Scan for the cell matching the given text and deliver its (x, y) coordinate at center. 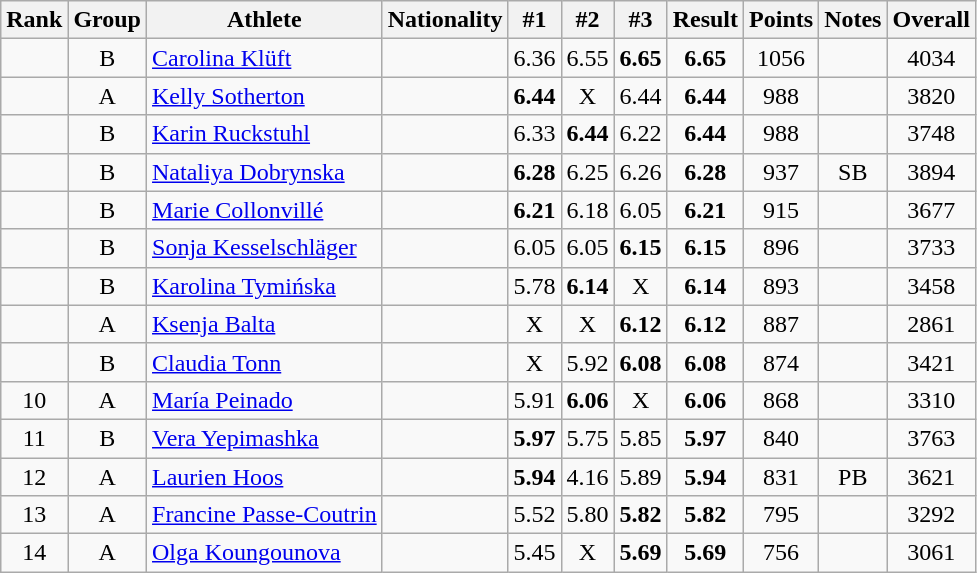
6.26 (640, 172)
3820 (931, 96)
14 (34, 553)
756 (782, 553)
3621 (931, 477)
3748 (931, 134)
5.45 (534, 553)
937 (782, 172)
3894 (931, 172)
Marie Collonvillé (265, 210)
3677 (931, 210)
Olga Koungounova (265, 553)
Nataliya Dobrynska (265, 172)
896 (782, 248)
6.18 (588, 210)
Notes (853, 20)
5.75 (588, 438)
893 (782, 286)
3733 (931, 248)
4.16 (588, 477)
Group (108, 20)
10 (34, 400)
Karin Ruckstuhl (265, 134)
5.52 (534, 515)
Athlete (265, 20)
PB (853, 477)
11 (34, 438)
3763 (931, 438)
Points (782, 20)
6.55 (588, 58)
5.85 (640, 438)
3310 (931, 400)
3061 (931, 553)
SB (853, 172)
6.36 (534, 58)
Rank (34, 20)
3292 (931, 515)
Ksenja Balta (265, 324)
887 (782, 324)
#1 (534, 20)
5.80 (588, 515)
4034 (931, 58)
Kelly Sotherton (265, 96)
5.92 (588, 362)
3421 (931, 362)
5.78 (534, 286)
Carolina Klüft (265, 58)
Overall (931, 20)
6.25 (588, 172)
1056 (782, 58)
Nationality (445, 20)
874 (782, 362)
2861 (931, 324)
María Peinado (265, 400)
12 (34, 477)
Result (705, 20)
Francine Passe-Coutrin (265, 515)
Vera Yepimashka (265, 438)
Karolina Tymińska (265, 286)
795 (782, 515)
6.33 (534, 134)
5.91 (534, 400)
3458 (931, 286)
Laurien Hoos (265, 477)
831 (782, 477)
#2 (588, 20)
868 (782, 400)
Sonja Kesselschläger (265, 248)
#3 (640, 20)
6.22 (640, 134)
13 (34, 515)
915 (782, 210)
Claudia Tonn (265, 362)
5.89 (640, 477)
840 (782, 438)
